Locate the cell with the specified text and output its (X, Y) center coordinate. 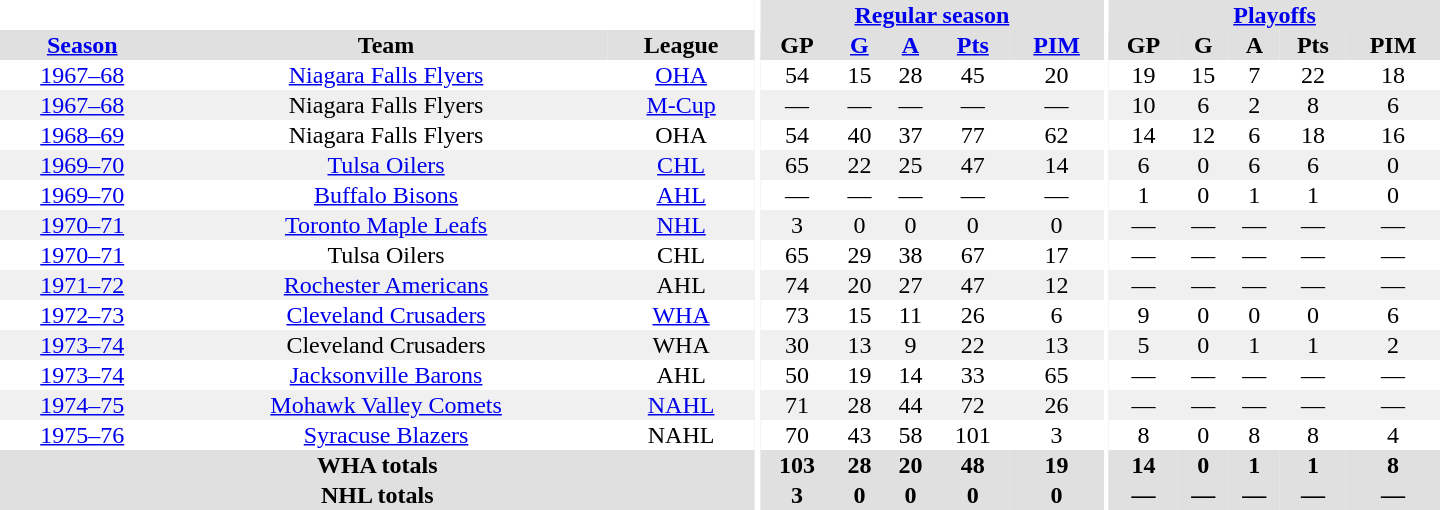
101 (973, 435)
7 (1254, 75)
50 (797, 375)
71 (797, 405)
Team (386, 45)
10 (1144, 105)
1975–76 (82, 435)
16 (1393, 135)
1972–73 (82, 315)
Syracuse Blazers (386, 435)
25 (910, 165)
Mohawk Valley Comets (386, 405)
70 (797, 435)
Playoffs (1274, 15)
M-Cup (682, 105)
37 (910, 135)
Season (82, 45)
72 (973, 405)
Buffalo Bisons (386, 195)
58 (910, 435)
30 (797, 345)
NHL (682, 225)
17 (1057, 255)
1974–75 (82, 405)
77 (973, 135)
44 (910, 405)
11 (910, 315)
1971–72 (82, 285)
League (682, 45)
Toronto Maple Leafs (386, 225)
38 (910, 255)
1968–69 (82, 135)
40 (860, 135)
NHL totals (378, 495)
Rochester Americans (386, 285)
5 (1144, 345)
Jacksonville Barons (386, 375)
45 (973, 75)
67 (973, 255)
33 (973, 375)
4 (1393, 435)
29 (860, 255)
103 (797, 465)
Regular season (932, 15)
62 (1057, 135)
74 (797, 285)
48 (973, 465)
WHA totals (378, 465)
27 (910, 285)
43 (860, 435)
73 (797, 315)
